Find where the given text appears and provide that cell's center as [X, Y] coordinate. 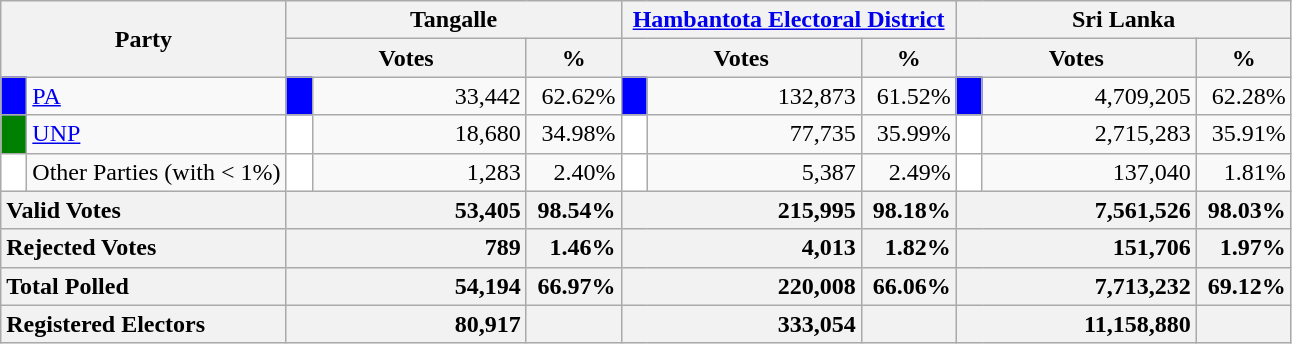
35.99% [908, 134]
7,561,526 [1076, 210]
54,194 [406, 286]
1.46% [574, 248]
Tangalle [454, 20]
1.81% [1244, 172]
Sri Lanka [1124, 20]
UNP [156, 134]
215,995 [741, 210]
Other Parties (with < 1%) [156, 172]
98.18% [908, 210]
80,917 [406, 324]
66.97% [574, 286]
Registered Electors [144, 324]
151,706 [1076, 248]
2,715,283 [1089, 134]
Total Polled [144, 286]
34.98% [574, 134]
62.62% [574, 96]
11,158,880 [1076, 324]
1,283 [419, 172]
2.49% [908, 172]
98.54% [574, 210]
333,054 [741, 324]
35.91% [1244, 134]
33,442 [419, 96]
1.82% [908, 248]
61.52% [908, 96]
132,873 [754, 96]
53,405 [406, 210]
789 [406, 248]
Hambantota Electoral District [788, 20]
18,680 [419, 134]
2.40% [574, 172]
62.28% [1244, 96]
137,040 [1089, 172]
PA [156, 96]
66.06% [908, 286]
Valid Votes [144, 210]
4,013 [741, 248]
69.12% [1244, 286]
7,713,232 [1076, 286]
220,008 [741, 286]
1.97% [1244, 248]
5,387 [754, 172]
77,735 [754, 134]
Rejected Votes [144, 248]
98.03% [1244, 210]
Party [144, 39]
4,709,205 [1089, 96]
